Return (X, Y) of the center of cell containing provided text 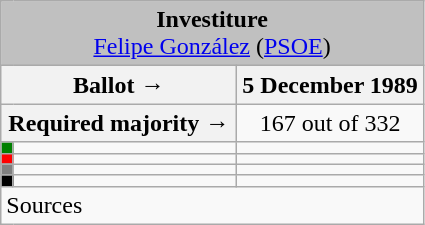
167 out of 332 (330, 123)
Ballot → (119, 85)
InvestitureFelipe González (PSOE) (212, 34)
Sources (212, 205)
Required majority → (119, 123)
5 December 1989 (330, 85)
